Scan for the cell matching the given text and deliver its (X, Y) coordinate at center. 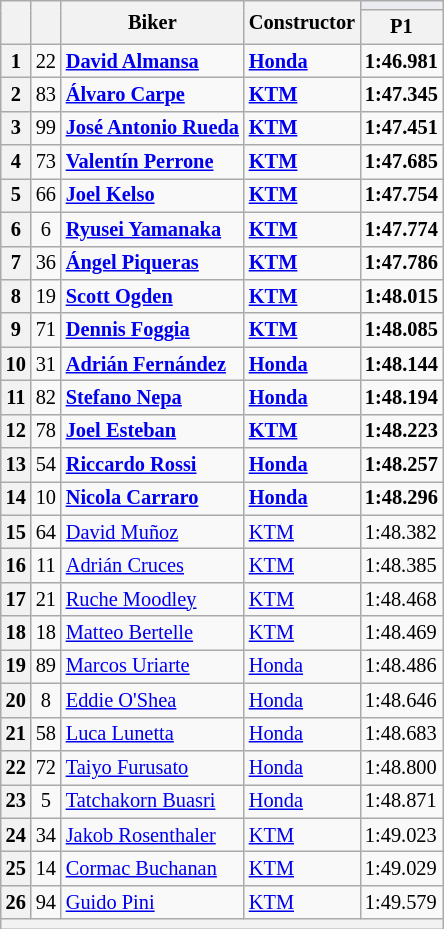
Guido Pini (152, 902)
31 (46, 364)
25 (16, 868)
89 (46, 666)
20 (16, 700)
1:48.015 (402, 296)
1:48.800 (402, 767)
23 (16, 801)
Nicola Carraro (152, 498)
54 (46, 465)
Tatchakorn Buasri (152, 801)
Riccardo Rossi (152, 465)
Álvaro Carpe (152, 94)
Taiyo Furusato (152, 767)
Valentín Perrone (152, 162)
Adrián Fernández (152, 364)
Ryusei Yamanaka (152, 229)
1:47.345 (402, 94)
15 (16, 532)
Ruche Moodley (152, 599)
Matteo Bertelle (152, 633)
1:49.023 (402, 835)
1:48.296 (402, 498)
P1 (402, 27)
1 (16, 61)
26 (16, 902)
1:48.194 (402, 397)
1:49.029 (402, 868)
José Antonio Rueda (152, 128)
1:47.685 (402, 162)
Joel Kelso (152, 195)
Ángel Piqueras (152, 263)
82 (46, 397)
1:48.257 (402, 465)
24 (16, 835)
David Muñoz (152, 532)
73 (46, 162)
71 (46, 330)
Scott Ogden (152, 296)
Dennis Foggia (152, 330)
1:47.786 (402, 263)
16 (16, 565)
99 (46, 128)
Joel Esteban (152, 431)
34 (46, 835)
1:48.683 (402, 734)
1:48.646 (402, 700)
1:47.451 (402, 128)
1:48.223 (402, 431)
Constructor (302, 22)
David Almansa (152, 61)
78 (46, 431)
1:48.871 (402, 801)
3 (16, 128)
1:48.144 (402, 364)
72 (46, 767)
1:48.486 (402, 666)
1:48.382 (402, 532)
4 (16, 162)
Adrián Cruces (152, 565)
1:48.469 (402, 633)
Eddie O'Shea (152, 700)
12 (16, 431)
Marcos Uriarte (152, 666)
2 (16, 94)
58 (46, 734)
Luca Lunetta (152, 734)
83 (46, 94)
7 (16, 263)
1:46.981 (402, 61)
9 (16, 330)
66 (46, 195)
94 (46, 902)
1:49.579 (402, 902)
1:48.468 (402, 599)
13 (16, 465)
Biker (152, 22)
1:47.774 (402, 229)
1:48.085 (402, 330)
17 (16, 599)
Cormac Buchanan (152, 868)
1:48.385 (402, 565)
1:47.754 (402, 195)
64 (46, 532)
Jakob Rosenthaler (152, 835)
36 (46, 263)
Stefano Nepa (152, 397)
